Identify which cell holds the provided text, then report its (X, Y) central coordinate. 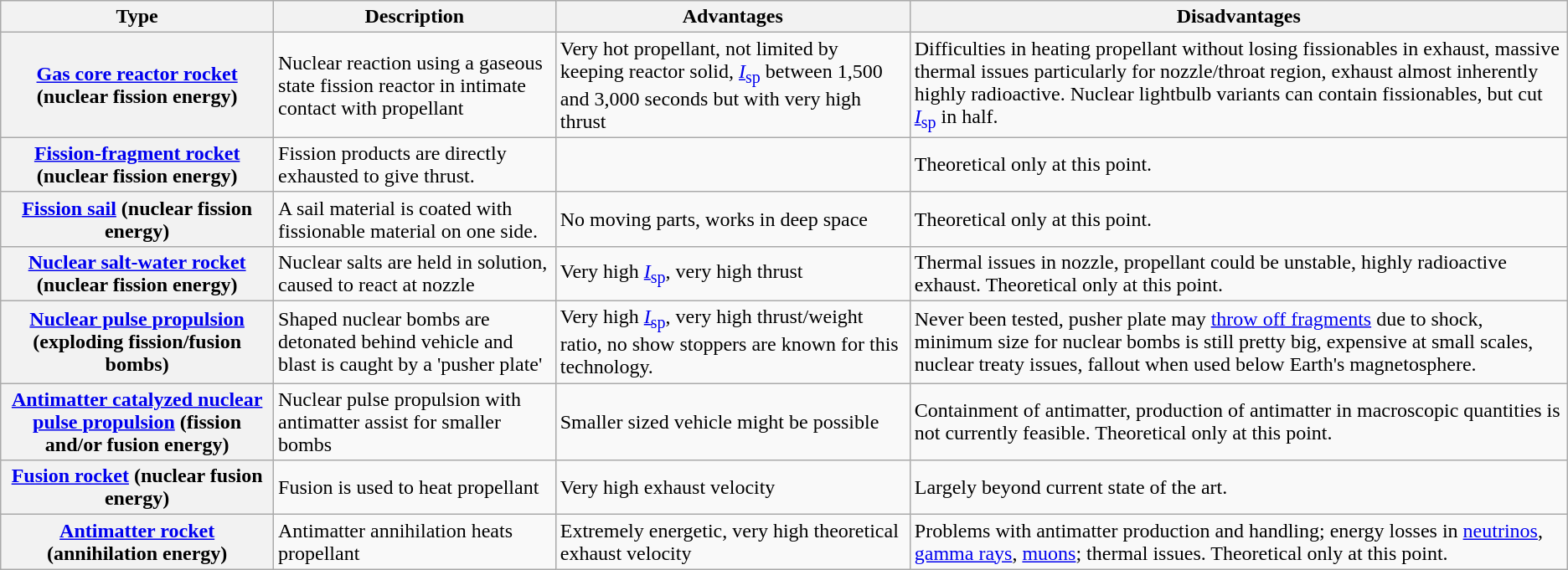
Description (415, 17)
Largely beyond current state of the art. (1238, 487)
Fission sail (nuclear fission energy) (137, 219)
Fusion rocket (nuclear fusion energy) (137, 487)
Very hot propellant, not limited by keeping reactor solid, Isp between 1,500 and 3,000 seconds but with very high thrust (732, 85)
Antimatter annihilation heats propellant (415, 542)
Disadvantages (1238, 17)
Advantages (732, 17)
Smaller sized vehicle might be possible (732, 422)
Nuclear salt-water rocket (nuclear fission energy) (137, 273)
A sail material is coated with fissionable material on one side. (415, 219)
Gas core reactor rocket (nuclear fission energy) (137, 85)
Antimatter rocket (annihilation energy) (137, 542)
Containment of antimatter, production of antimatter in macroscopic quantities is not currently feasible. Theoretical only at this point. (1238, 422)
Very high Isp, very high thrust/weight ratio, no show stoppers are known for this technology. (732, 341)
Antimatter catalyzed nuclear pulse propulsion (fission and/or fusion energy) (137, 422)
Fission-fragment rocket (nuclear fission energy) (137, 164)
Nuclear pulse propulsion (exploding fission/fusion bombs) (137, 341)
Nuclear pulse propulsion with antimatter assist for smaller bombs (415, 422)
No moving parts, works in deep space (732, 219)
Nuclear reaction using a gaseous state fission reactor in intimate contact with propellant (415, 85)
Very high exhaust velocity (732, 487)
Shaped nuclear bombs are detonated behind vehicle and blast is caught by a 'pusher plate' (415, 341)
Type (137, 17)
Fusion is used to heat propellant (415, 487)
Fission products are directly exhausted to give thrust. (415, 164)
Thermal issues in nozzle, propellant could be unstable, highly radioactive exhaust. Theoretical only at this point. (1238, 273)
Extremely energetic, very high theoretical exhaust velocity (732, 542)
Problems with antimatter production and handling; energy losses in neutrinos, gamma rays, muons; thermal issues. Theoretical only at this point. (1238, 542)
Nuclear salts are held in solution, caused to react at nozzle (415, 273)
Very high Isp, very high thrust (732, 273)
